Identify which cell holds the provided text, then report its (x, y) central coordinate. 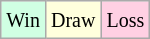
Loss (126, 20)
Draw (72, 20)
Win (24, 20)
